Determine the [X, Y] coordinate at the center of the cell enclosing the given text.  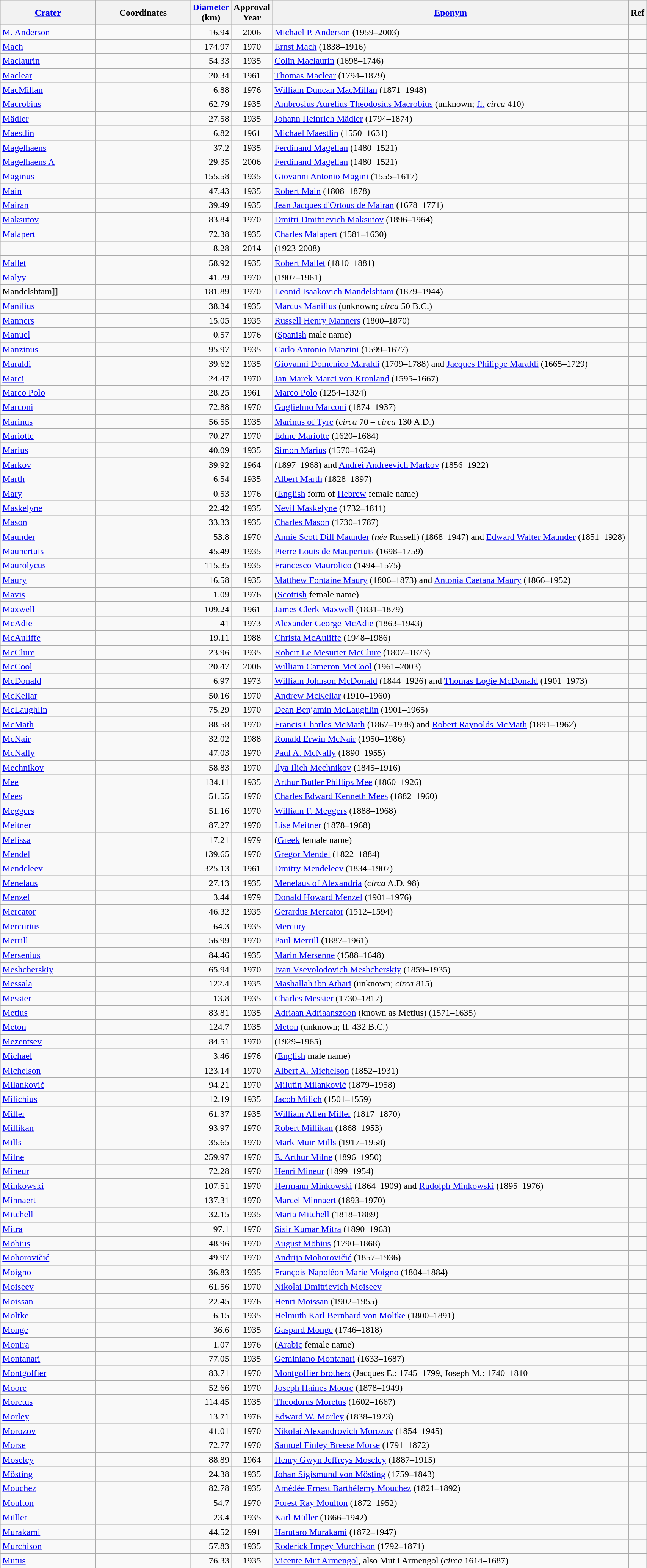
Paul Merrill (1887–1961) [451, 941]
Marcel Minnaert (1893–1970) [451, 1200]
Samuel Finley Breese Morse (1791–1872) [451, 1445]
Maclear [48, 75]
McNair [48, 739]
40.09 [211, 450]
Marius [48, 450]
Andrew McKellar (1910–1960) [451, 696]
Jacob Milich (1501–1559) [451, 1099]
Magelhaens A [48, 162]
82.78 [211, 1488]
Moltke [48, 1315]
Mashallah ibn Athari (unknown; circa 815) [451, 984]
Gerardus Mercator (1512–1594) [451, 912]
115.35 [211, 566]
Mary [48, 494]
Leonid Isaakovich Mandelshtam (1879–1944) [451, 292]
Annie Scott Dill Maunder (née Russell) (1868–1947) and Edward Walter Maunder (1851–1928) [451, 537]
Menzel [48, 897]
Donald Howard Menzel (1901–1976) [451, 897]
87.27 [211, 825]
(English male name) [451, 1056]
Mezentsev [48, 1041]
Henri Moissan (1902–1955) [451, 1301]
Dean Benjamin McLaughlin (1901–1965) [451, 710]
Johan Sigismund von Mösting (1759–1843) [451, 1474]
Mädler [48, 119]
Mercurius [48, 926]
Montgolfier brothers (Jacques E.: 1745–1799, Joseph M.: 1740–1810 [451, 1373]
8.28 [211, 249]
Charles Mason (1730–1787) [451, 522]
Moiseev [48, 1287]
Marth [48, 479]
Coordinates [143, 13]
Mersenius [48, 955]
Markov [48, 465]
174.97 [211, 47]
123.14 [211, 1070]
Marinus of Tyre (circa 70 – circa 130 A.D.) [451, 422]
Lise Meitner (1878–1968) [451, 825]
Miller [48, 1113]
Giovanni Domenico Maraldi (1709–1788) and Jacques Philippe Maraldi (1665–1729) [451, 364]
(Spanish male name) [451, 335]
58.83 [211, 768]
Nevil Maskelyne (1732–1811) [451, 508]
Mairan [48, 205]
Ronald Erwin McNair (1950–1986) [451, 739]
Milankovič [48, 1085]
Maksutov [48, 220]
Michael Maestlin (1550–1631) [451, 133]
41 [211, 623]
Meton [48, 1027]
Mariotte [48, 436]
56.99 [211, 941]
Charles Edward Kenneth Mees (1882–1960) [451, 796]
259.97 [211, 1157]
75.29 [211, 710]
39.49 [211, 205]
McClure [48, 652]
Maury [48, 580]
16.94 [211, 32]
65.94 [211, 969]
Mason [48, 522]
Francesco Maurolico (1494–1575) [451, 566]
24.38 [211, 1474]
Russell Henry Manners (1800–1870) [451, 320]
12.19 [211, 1099]
Montgolfier [48, 1373]
Manuel [48, 335]
47.03 [211, 753]
20.47 [211, 667]
3.46 [211, 1056]
Johann Heinrich Mädler (1794–1874) [451, 119]
23.96 [211, 652]
Mees [48, 796]
Arthur Butler Phillips Mee (1860–1926) [451, 782]
51.16 [211, 811]
Mitra [48, 1229]
325.13 [211, 868]
Andrija Mohorovičić (1857–1936) [451, 1258]
37.2 [211, 147]
Joseph Haines Moore (1878–1949) [451, 1388]
24.47 [211, 378]
Michelson [48, 1070]
49.97 [211, 1258]
20.34 [211, 75]
McAuliffe [48, 638]
Moretus [48, 1402]
Adriaan Adriaanszoon (known as Metius) (1571–1635) [451, 1013]
Karl Müller (1866–1942) [451, 1517]
61.37 [211, 1113]
88.89 [211, 1460]
Henry Gwyn Jeffreys Moseley (1887–1915) [451, 1460]
41.01 [211, 1431]
122.4 [211, 984]
Vicente Mut Armengol, also Mut i Armengol (circa 1614–1687) [451, 1560]
54.33 [211, 61]
Maxwell [48, 609]
Pierre Louis de Maupertuis (1698–1759) [451, 551]
Forest Ray Moulton (1872–1952) [451, 1503]
Helmuth Karl Bernhard von Moltke (1800–1891) [451, 1315]
83.81 [211, 1013]
Metius [48, 1013]
107.51 [211, 1186]
Hermann Minkowski (1864–1909) and Rudolph Minkowski (1895–1976) [451, 1186]
58.92 [211, 263]
Diameter(km) [211, 13]
50.16 [211, 696]
Maskelyne [48, 508]
84.51 [211, 1041]
83.71 [211, 1373]
Carlo Antonio Manzini (1599–1677) [451, 349]
39.92 [211, 465]
McKellar [48, 696]
Mutus [48, 1560]
2014 [252, 249]
Marin Mersenne (1588–1648) [451, 955]
Dmitri Dmitrievich Maksutov (1896–1964) [451, 220]
McAdie [48, 623]
53.8 [211, 537]
Thomas Maclear (1794–1879) [451, 75]
6.54 [211, 479]
27.58 [211, 119]
Marcus Manilius (unknown; circa 50 B.C.) [451, 306]
Mallet [48, 263]
Meton (unknown; fl. 432 B.C.) [451, 1027]
Alexander George McAdie (1863–1943) [451, 623]
McNally [48, 753]
Müller [48, 1517]
Marinus [48, 422]
Menelaus [48, 883]
Maria Mitchell (1818–1889) [451, 1215]
Menelaus of Alexandria (circa A.D. 98) [451, 883]
(Arabic female name) [451, 1344]
Murakami [48, 1532]
(Scottish female name) [451, 594]
Robert Main (1808–1878) [451, 191]
72.38 [211, 234]
Jan Marek Marci von Kronland (1595–1667) [451, 378]
56.55 [211, 422]
Roderick Impey Murchison (1792–1871) [451, 1546]
Mohorovičić [48, 1258]
William F. Meggers (1888–1968) [451, 811]
64.3 [211, 926]
139.65 [211, 854]
William Allen Miller (1817–1870) [451, 1113]
0.53 [211, 494]
6.97 [211, 681]
Matthew Fontaine Maury (1806–1873) and Antonia Caetana Maury (1866–1952) [451, 580]
13.8 [211, 998]
Michael [48, 1056]
51.55 [211, 796]
Simon Marius (1570–1624) [451, 450]
(English form of Hebrew female name) [451, 494]
6.88 [211, 90]
38.34 [211, 306]
19.11 [211, 638]
Maunder [48, 537]
Ernst Mach (1838–1916) [451, 47]
114.45 [211, 1402]
(Greek female name) [451, 839]
Sisir Kumar Mitra (1890–1963) [451, 1229]
Murchison [48, 1546]
35.65 [211, 1143]
28.25 [211, 392]
Francis Charles McMath (1867–1938) and Robert Raynolds McMath (1891–1962) [451, 724]
Mandelshtam]] [48, 292]
Meitner [48, 825]
Messala [48, 984]
Eponym [451, 13]
Macrobius [48, 104]
27.13 [211, 883]
181.89 [211, 292]
Albert Marth (1828–1897) [451, 479]
Maclaurin [48, 61]
M. Anderson [48, 32]
15.05 [211, 320]
32.02 [211, 739]
Marco Polo (1254–1324) [451, 392]
Moulton [48, 1503]
Moissan [48, 1301]
Giovanni Antonio Magini (1555–1617) [451, 176]
Meggers [48, 811]
Möbius [48, 1243]
William Cameron McCool (1961–2003) [451, 667]
Milichius [48, 1099]
70.27 [211, 436]
36.6 [211, 1330]
29.35 [211, 162]
1991 [252, 1532]
Ivan Vsevolodovich Meshcherskiy (1859–1935) [451, 969]
Albert A. Michelson (1852–1931) [451, 1070]
Maestlin [48, 133]
Moigno [48, 1272]
William Duncan MacMillan (1871–1948) [451, 90]
72.88 [211, 407]
Amédée Ernest Barthélemy Mouchez (1821–1892) [451, 1488]
88.58 [211, 724]
Milutin Milanković (1879–1958) [451, 1085]
William Johnson McDonald (1844–1926) and Thomas Logie McDonald (1901–1973) [451, 681]
Ambrosius Aurelius Theodosius Macrobius (unknown; fl. circa 410) [451, 104]
Main [48, 191]
McLaughlin [48, 710]
Charles Messier (1730–1817) [451, 998]
97.1 [211, 1229]
76.33 [211, 1560]
6.15 [211, 1315]
Nikolai Alexandrovich Morozov (1854–1945) [451, 1431]
Merrill [48, 941]
52.66 [211, 1388]
Crater [48, 13]
94.21 [211, 1085]
Millikan [48, 1128]
McMath [48, 724]
Morozov [48, 1431]
Mouchez [48, 1488]
(1897–1968) and Andrei Andreevich Markov (1856–1922) [451, 465]
Malapert [48, 234]
41.29 [211, 277]
Mills [48, 1143]
109.24 [211, 609]
James Clerk Maxwell (1831–1879) [451, 609]
33.33 [211, 522]
Mineur [48, 1171]
Moore [48, 1388]
McCool [48, 667]
Mechnikov [48, 768]
Manilius [48, 306]
Dmitry Mendeleev (1834–1907) [451, 868]
Ref [638, 13]
57.83 [211, 1546]
124.7 [211, 1027]
84.46 [211, 955]
6.82 [211, 133]
MacMillan [48, 90]
Ilya Ilich Mechnikov (1845–1916) [451, 768]
Montanari [48, 1359]
Messier [48, 998]
Maraldi [48, 364]
72.77 [211, 1445]
Christa McAuliffe (1948–1986) [451, 638]
Jean Jacques d'Ortous de Mairan (1678–1771) [451, 205]
45.49 [211, 551]
Monge [48, 1330]
3.44 [211, 897]
Edme Mariotte (1620–1684) [451, 436]
16.58 [211, 580]
Marconi [48, 407]
137.31 [211, 1200]
Mösting [48, 1474]
54.7 [211, 1503]
(1929–1965) [451, 1041]
1.09 [211, 594]
Michael P. Anderson (1959–2003) [451, 32]
Robert Millikan (1868–1953) [451, 1128]
22.45 [211, 1301]
39.62 [211, 364]
August Möbius (1790–1868) [451, 1243]
Manners [48, 320]
17.21 [211, 839]
E. Arthur Milne (1896–1950) [451, 1157]
Robert Le Mesurier McClure (1807–1873) [451, 652]
Meshcherskiy [48, 969]
Harutaro Murakami (1872–1947) [451, 1532]
Mach [48, 47]
Morley [48, 1416]
22.42 [211, 508]
155.58 [211, 176]
44.52 [211, 1532]
83.84 [211, 220]
36.83 [211, 1272]
Milne [48, 1157]
McDonald [48, 681]
Manzinus [48, 349]
72.28 [211, 1171]
Gregor Mendel (1822–1884) [451, 854]
Marci [48, 378]
Mitchell [48, 1215]
Gaspard Monge (1746–1818) [451, 1330]
Edward W. Morley (1838–1923) [451, 1416]
ApprovalYear [252, 13]
Nikolai Dmitrievich Moiseev [451, 1287]
Mercury [451, 926]
Mercator [48, 912]
0.57 [211, 335]
(1923-2008) [451, 249]
Melissa [48, 839]
Maurolycus [48, 566]
François Napoléon Marie Moigno (1804–1884) [451, 1272]
Maupertuis [48, 551]
Minkowski [48, 1186]
Maginus [48, 176]
Mavis [48, 594]
Henri Mineur (1899–1954) [451, 1171]
Guglielmo Marconi (1874–1937) [451, 407]
77.05 [211, 1359]
Geminiano Montanari (1633–1687) [451, 1359]
13.71 [211, 1416]
Paul A. McNally (1890–1955) [451, 753]
Morse [48, 1445]
1.07 [211, 1344]
Theodorus Moretus (1602–1667) [451, 1402]
Charles Malapert (1581–1630) [451, 234]
61.56 [211, 1287]
Mendel [48, 854]
Robert Mallet (1810–1881) [451, 263]
Marco Polo [48, 392]
47.43 [211, 191]
134.11 [211, 782]
32.15 [211, 1215]
95.97 [211, 349]
23.4 [211, 1517]
Monira [48, 1344]
62.79 [211, 104]
(1907–1961) [451, 277]
Mee [48, 782]
Magelhaens [48, 147]
48.96 [211, 1243]
Colin Maclaurin (1698–1746) [451, 61]
Minnaert [48, 1200]
93.97 [211, 1128]
Mark Muir Mills (1917–1958) [451, 1143]
Malyy [48, 277]
Mendeleev [48, 868]
Moseley [48, 1460]
46.32 [211, 912]
